Find where the given text appears and provide that cell's center as [x, y] coordinate. 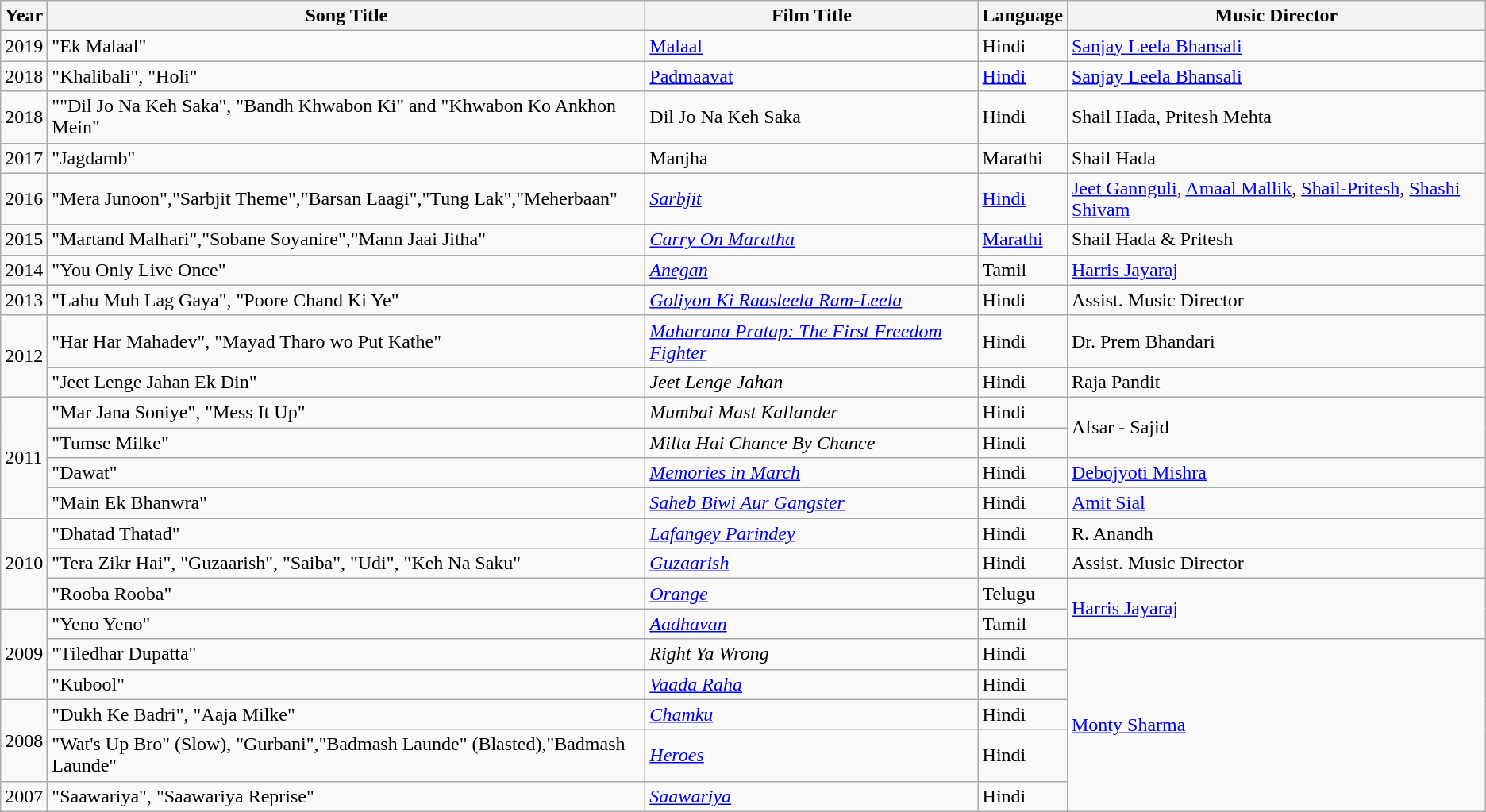
Amit Sial [1276, 503]
"Tumse Milke" [346, 442]
Shail Hada [1276, 158]
"Kubool" [346, 684]
Song Title [346, 16]
Jeet Gannguli, Amaal Mallik, Shail-Pritesh, Shashi Shivam [1276, 198]
"Dhatad Thatad" [346, 533]
"Tiledhar Dupatta" [346, 654]
Shail Hada, Pritesh Mehta [1276, 117]
2007 [24, 796]
"Rooba Rooba" [346, 594]
Milta Hai Chance By Chance [811, 442]
Year [24, 16]
Malaal [811, 46]
2010 [24, 564]
Lafangey Parindey [811, 533]
Music Director [1276, 16]
Afsar - Sajid [1276, 427]
Memories in March [811, 473]
Saheb Biwi Aur Gangster [811, 503]
Dil Jo Na Keh Saka [811, 117]
Language [1022, 16]
2012 [24, 356]
"Jeet Lenge Jahan Ek Din" [346, 382]
Vaada Raha [811, 684]
"Main Ek Bhanwra" [346, 503]
"Saawariya", "Saawariya Reprise" [346, 796]
Monty Sharma [1276, 725]
"Yeno Yeno" [346, 624]
2014 [24, 270]
"Ek Malaal" [346, 46]
2013 [24, 300]
"Har Har Mahadev", "Mayad Tharo wo Put Kathe" [346, 341]
""Dil Jo Na Keh Saka", "Bandh Khwabon Ki" and "Khwabon Ko Ankhon Mein" [346, 117]
Orange [811, 594]
Raja Pandit [1276, 382]
2008 [24, 740]
Shail Hada & Pritesh [1276, 240]
Chamku [811, 714]
Aadhavan [811, 624]
2017 [24, 158]
Saawariya [811, 796]
Jeet Lenge Jahan [811, 382]
Dr. Prem Bhandari [1276, 341]
Padmaavat [811, 76]
Maharana Pratap: The First Freedom Fighter [811, 341]
"Wat's Up Bro" (Slow), "Gurbani","Badmash Launde" (Blasted),"Badmash Launde" [346, 756]
Mumbai Mast Kallander [811, 412]
"Khalibali", "Holi" [346, 76]
Anegan [811, 270]
"Mera Junoon","Sarbjit Theme","Barsan Laagi","Tung Lak","Meherbaan" [346, 198]
Sarbjit [811, 198]
2016 [24, 198]
"Dukh Ke Badri", "Aaja Milke" [346, 714]
Heroes [811, 756]
"Lahu Muh Lag Gaya", "Poore Chand Ki Ye" [346, 300]
R. Anandh [1276, 533]
2011 [24, 457]
2015 [24, 240]
2019 [24, 46]
"Jagdamb" [346, 158]
Telugu [1022, 594]
Guzaarish [811, 564]
"You Only Live Once" [346, 270]
"Mar Jana Soniye", "Mess It Up" [346, 412]
Goliyon Ki Raasleela Ram-Leela [811, 300]
Debojyoti Mishra [1276, 473]
"Dawat" [346, 473]
Film Title [811, 16]
Right Ya Wrong [811, 654]
Manjha [811, 158]
Carry On Maratha [811, 240]
"Martand Malhari","Sobane Soyanire","Mann Jaai Jitha" [346, 240]
2009 [24, 654]
"Tera Zikr Hai", "Guzaarish", "Saiba", "Udi", "Keh Na Saku" [346, 564]
